Scan for the cell matching the given text and deliver its (x, y) coordinate at center. 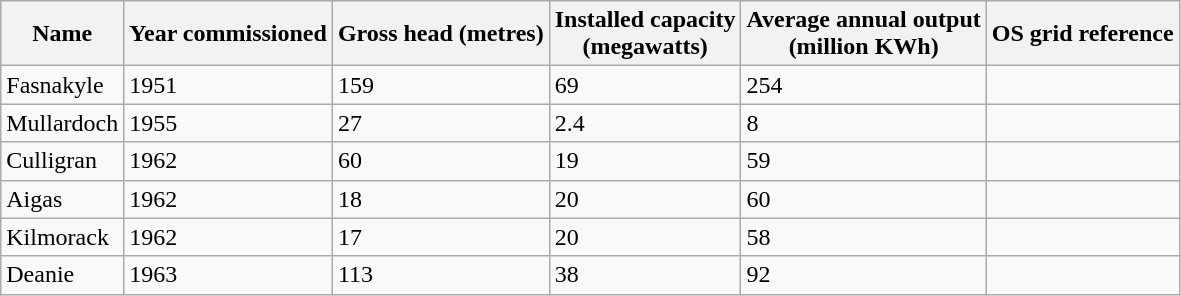
18 (440, 199)
Aigas (62, 199)
159 (440, 85)
38 (645, 275)
1963 (228, 275)
1955 (228, 123)
Deanie (62, 275)
Mullardoch (62, 123)
Culligran (62, 161)
Average annual output (million KWh) (864, 34)
Year commissioned (228, 34)
1951 (228, 85)
58 (864, 237)
59 (864, 161)
Fasnakyle (62, 85)
19 (645, 161)
Installed capacity (megawatts) (645, 34)
113 (440, 275)
Gross head (metres) (440, 34)
17 (440, 237)
254 (864, 85)
Kilmorack (62, 237)
2.4 (645, 123)
92 (864, 275)
Name (62, 34)
OS grid reference (1082, 34)
69 (645, 85)
8 (864, 123)
27 (440, 123)
